Identify which cell holds the provided text, then report its (x, y) central coordinate. 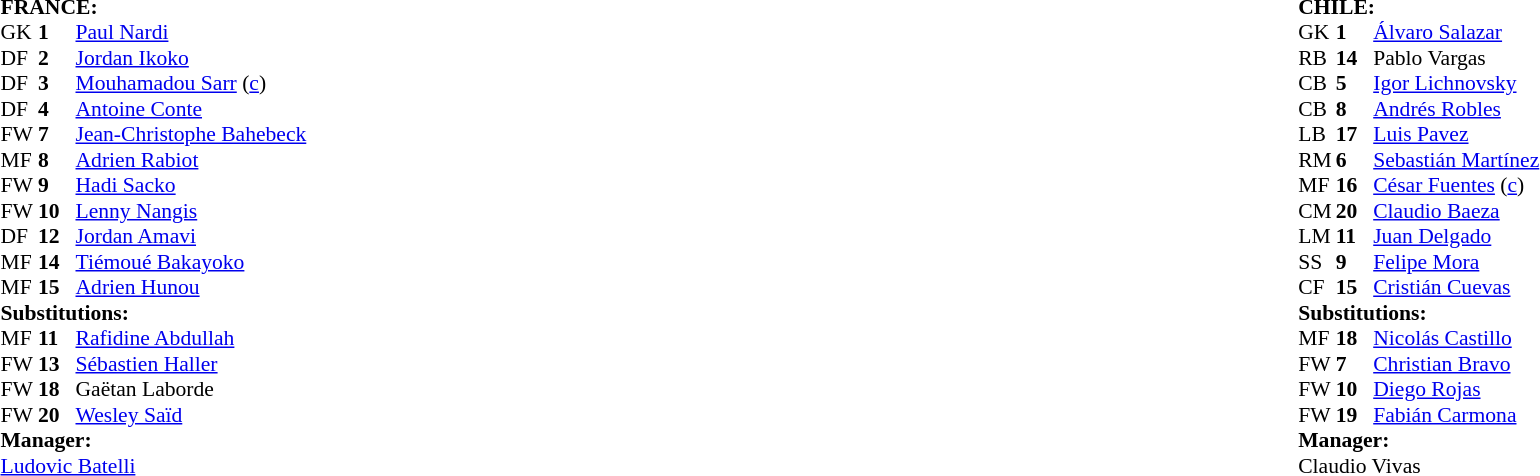
Claudio Baeza (1456, 211)
17 (1355, 135)
3 (57, 83)
6 (1355, 160)
Juan Delgado (1456, 237)
19 (1355, 415)
Pablo Vargas (1456, 58)
Adrien Hunou (192, 287)
Jordan Ikoko (192, 58)
CM (1317, 211)
2 (57, 58)
Felipe Mora (1456, 262)
Paul Nardi (192, 33)
16 (1355, 185)
12 (57, 237)
Nicolás Castillo (1456, 339)
SS (1317, 262)
Sébastien Haller (192, 364)
Sebastián Martínez (1456, 160)
Lenny Nangis (192, 211)
RB (1317, 58)
Jordan Amavi (192, 237)
Antoine Conte (192, 109)
Rafidine Abdullah (192, 339)
Luis Pavez (1456, 135)
Andrés Robles (1456, 109)
Fabián Carmona (1456, 415)
Cristián Cuevas (1456, 287)
Álvaro Salazar (1456, 33)
Tiémoué Bakayoko (192, 262)
Gaëtan Laborde (192, 389)
RM (1317, 160)
4 (57, 109)
César Fuentes (c) (1456, 185)
CF (1317, 287)
LM (1317, 237)
Diego Rojas (1456, 389)
Jean-Christophe Bahebeck (192, 135)
13 (57, 364)
Christian Bravo (1456, 364)
Mouhamadou Sarr (c) (192, 83)
Hadi Sacko (192, 185)
Igor Lichnovsky (1456, 83)
5 (1355, 83)
Wesley Saïd (192, 415)
LB (1317, 135)
Adrien Rabiot (192, 160)
